Extract the [x, y] coordinate from the center of the cell holding the provided text.  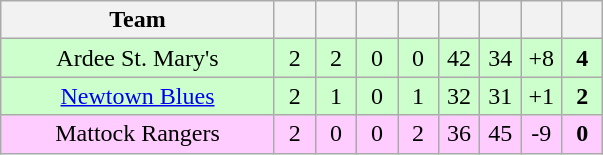
+1 [542, 96]
45 [500, 134]
36 [460, 134]
Mattock Rangers [138, 134]
Ardee St. Mary's [138, 58]
42 [460, 58]
32 [460, 96]
34 [500, 58]
31 [500, 96]
Newtown Blues [138, 96]
-9 [542, 134]
Team [138, 20]
+8 [542, 58]
4 [582, 58]
